Pinpoint the cell where the given text exists, returning its [X, Y] midpoint coordinate. 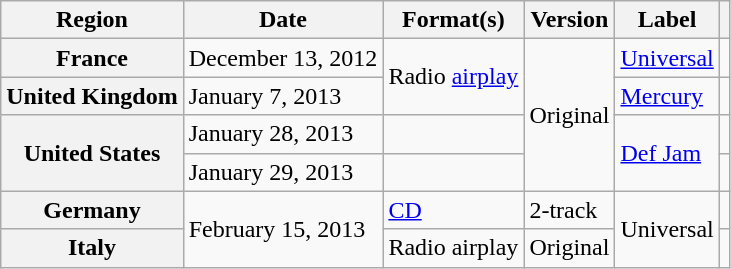
January 29, 2013 [283, 172]
Region [92, 20]
January 28, 2013 [283, 134]
France [92, 58]
Mercury [667, 96]
Italy [92, 248]
2-track [570, 210]
Germany [92, 210]
CD [454, 210]
United States [92, 153]
Format(s) [454, 20]
United Kingdom [92, 96]
January 7, 2013 [283, 96]
December 13, 2012 [283, 58]
Date [283, 20]
Label [667, 20]
Def Jam [667, 153]
February 15, 2013 [283, 229]
Version [570, 20]
